Capture the cell that displays the provided text and extract its [X, Y] central coordinate. 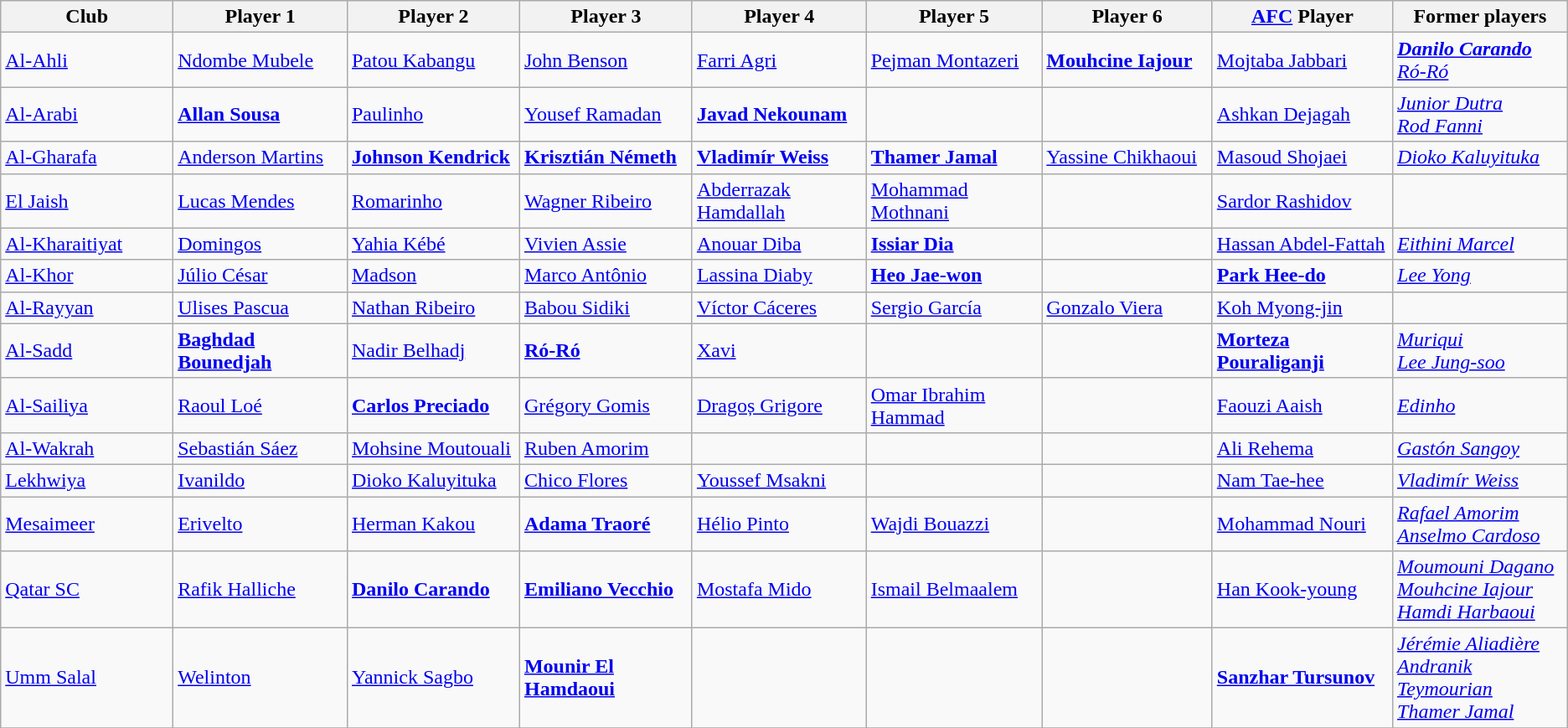
Babou Sidiki [606, 307]
Sardor Rashidov [1302, 201]
Erivelto [260, 523]
Al-Sadd [87, 350]
Emiliano Vecchio [606, 590]
Player 4 [779, 17]
Lee Yong [1481, 276]
Rafael Amorim Anselmo Cardoso [1481, 523]
Farri Agri [779, 60]
Ashkan Dejagah [1302, 114]
Herman Kakou [433, 523]
Romarinho [433, 201]
Junior Dutra Rod Fanni [1481, 114]
Sebastián Sáez [260, 448]
Al-Arabi [87, 114]
Mohammad Mothnani [954, 201]
Johnson Kendrick [433, 157]
Baghdad Bounedjah [260, 350]
Lassina Diaby [779, 276]
Patou Kabangu [433, 60]
Víctor Cáceres [779, 307]
Vivien Assie [606, 244]
Al-Ahli [87, 60]
Ndombe Mubele [260, 60]
Carlos Preciado [433, 405]
Xavi [779, 350]
Park Hee-do [1302, 276]
Masoud Shojaei [1302, 157]
Adama Traoré [606, 523]
Danilo Carando Ró-Ró [1481, 60]
Mesaimeer [87, 523]
Issiar Dia [954, 244]
Al-Sailiya [87, 405]
Jérémie Aliadière Andranik Teymourian Thamer Jamal [1481, 679]
Danilo Carando [433, 590]
Omar Ibrahim Hammad [954, 405]
Gastón Sangoy [1481, 448]
Al-Rayyan [87, 307]
Player 1 [260, 17]
Mouhcine Iajour [1127, 60]
Domingos [260, 244]
Anderson Martins [260, 157]
Mostafa Mido [779, 590]
Yassine Chikhaoui [1127, 157]
Edinho [1481, 405]
Raoul Loé [260, 405]
Nathan Ribeiro [433, 307]
Allan Sousa [260, 114]
Nam Tae-hee [1302, 480]
AFC Player [1302, 17]
Koh Myong-jin [1302, 307]
El Jaish [87, 201]
Júlio César [260, 276]
Dragoș Grigore [779, 405]
Wajdi Bouazzi [954, 523]
Mounir El Hamdaoui [606, 679]
Krisztián Németh [606, 157]
Al-Kharaitiyat [87, 244]
Eithini Marcel [1481, 244]
Madson [433, 276]
Sergio García [954, 307]
Player 3 [606, 17]
Youssef Msakni [779, 480]
Yannick Sagbo [433, 679]
Wagner Ribeiro [606, 201]
Ulises Pascua [260, 307]
Ruben Amorim [606, 448]
Al-Khor [87, 276]
Ró-Ró [606, 350]
Former players [1481, 17]
Abderrazak Hamdallah [779, 201]
Ivanildo [260, 480]
Morteza Pouraliganji [1302, 350]
Rafik Halliche [260, 590]
Faouzi Aaish [1302, 405]
Sanzhar Tursunov [1302, 679]
Mojtaba Jabbari [1302, 60]
Club [87, 17]
Welinton [260, 679]
Player 6 [1127, 17]
Player 2 [433, 17]
Javad Nekounam [779, 114]
Player 5 [954, 17]
Lucas Mendes [260, 201]
Al-Gharafa [87, 157]
Heo Jae-won [954, 276]
Qatar SC [87, 590]
Umm Salal [87, 679]
Paulinho [433, 114]
Mohsine Moutouali [433, 448]
Lekhwiya [87, 480]
Hélio Pinto [779, 523]
Ali Rehema [1302, 448]
Thamer Jamal [954, 157]
Grégory Gomis [606, 405]
Al-Wakrah [87, 448]
Moumouni Dagano Mouhcine Iajour Hamdi Harbaoui [1481, 590]
Han Kook-young [1302, 590]
Marco Antônio [606, 276]
Mohammad Nouri [1302, 523]
Ismail Belmaalem [954, 590]
Chico Flores [606, 480]
Hassan Abdel-Fattah [1302, 244]
Yahia Kébé [433, 244]
Muriqui Lee Jung-soo [1481, 350]
Yousef Ramadan [606, 114]
Nadir Belhadj [433, 350]
Pejman Montazeri [954, 60]
John Benson [606, 60]
Gonzalo Viera [1127, 307]
Anouar Diba [779, 244]
